Search for the cell housing the specified text and yield its [X, Y] center coordinate. 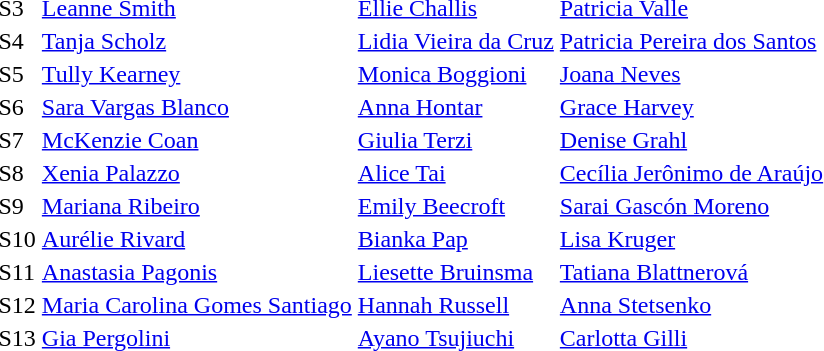
Tatiana Blattnerová [691, 272]
McKenzie Coan [196, 140]
Tanja Scholz [196, 41]
Monica Boggioni [456, 74]
Maria Carolina Gomes Santiago [196, 305]
Sara Vargas Blanco [196, 107]
Anna Hontar [456, 107]
Lidia Vieira da Cruz [456, 41]
Patricia Pereira dos Santos [691, 41]
Grace Harvey [691, 107]
Mariana Ribeiro [196, 206]
Anna Stetsenko [691, 305]
Xenia Palazzo [196, 173]
Lisa Kruger [691, 239]
Cecília Jerônimo de Araújo [691, 173]
Anastasia Pagonis [196, 272]
Emily Beecroft [456, 206]
Tully Kearney [196, 74]
Denise Grahl [691, 140]
Giulia Terzi [456, 140]
Hannah Russell [456, 305]
Bianka Pap [456, 239]
Aurélie Rivard [196, 239]
Sarai Gascón Moreno [691, 206]
Liesette Bruinsma [456, 272]
Joana Neves [691, 74]
Alice Tai [456, 173]
